Pinpoint the cell where the given text exists, returning its [X, Y] midpoint coordinate. 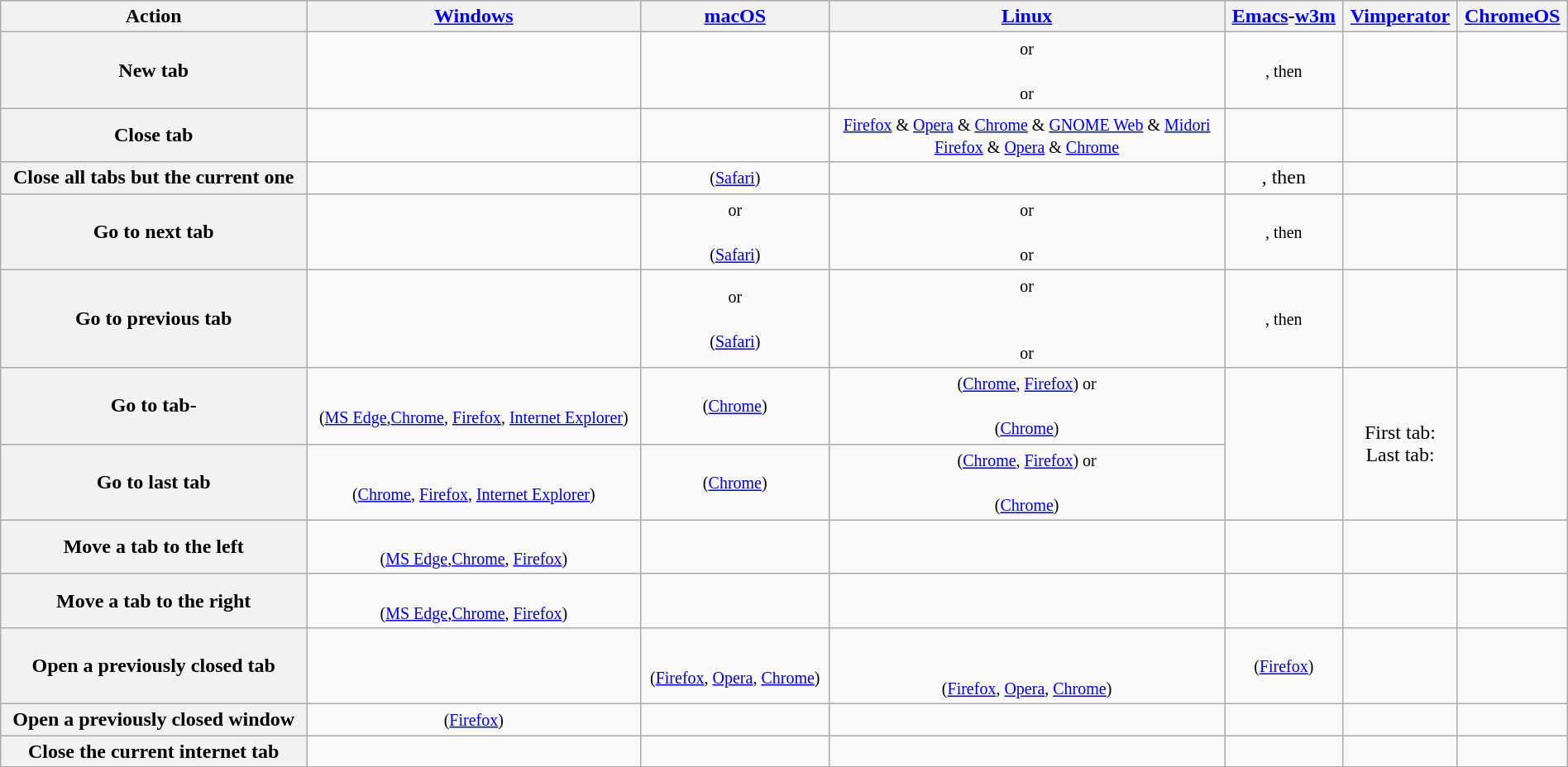
Go to next tab [154, 231]
Go to tab- [154, 406]
Close the current internet tab [154, 751]
macOS [735, 17]
Linux [1027, 17]
Firefox & Opera & Chrome & GNOME Web & Midori Firefox & Opera & Chrome [1027, 136]
Action [154, 17]
(Chrome, Firefox, Internet Explorer) [474, 482]
Close tab [154, 136]
(Safari) [735, 178]
Windows [474, 17]
Close all tabs but the current one [154, 178]
New tab [154, 70]
Move a tab to the left [154, 547]
Go to previous tab [154, 319]
ChromeOS [1512, 17]
Move a tab to the right [154, 600]
Emacs-w3m [1284, 17]
Go to last tab [154, 482]
Open a previously closed tab [154, 665]
Open a previously closed window [154, 719]
First tab: Last tab: [1400, 444]
(MS Edge,Chrome, Firefox, Internet Explorer) [474, 406]
Vimperator [1400, 17]
